Scan for the cell matching the given text and deliver its [x, y] coordinate at center. 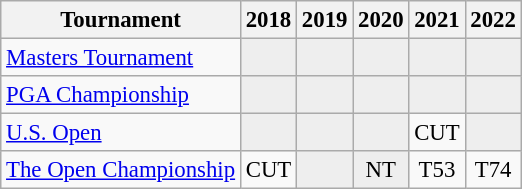
2019 [325, 20]
PGA Championship [121, 95]
2022 [493, 20]
T74 [493, 170]
NT [381, 170]
Masters Tournament [121, 58]
2021 [437, 20]
2020 [381, 20]
2018 [268, 20]
The Open Championship [121, 170]
T53 [437, 170]
Tournament [121, 20]
U.S. Open [121, 133]
